Extract the (x, y) coordinate from the center of the cell holding the provided text.  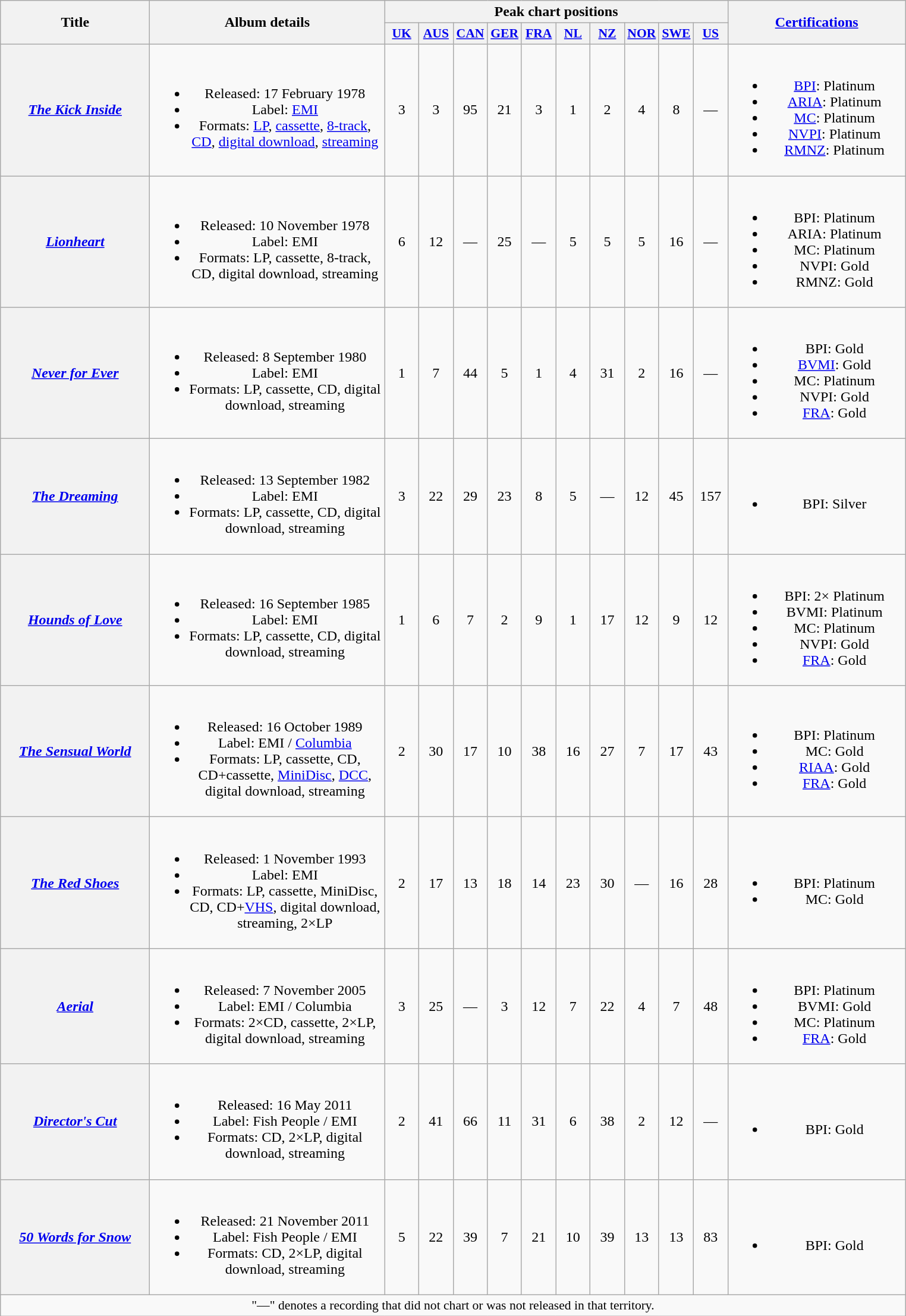
BPI: PlatinumARIA: PlatinumMC: PlatinumNVPI: PlatinumRMNZ: Platinum (817, 109)
14 (539, 882)
Hounds of Love (75, 620)
Released: 1 November 1993Label: EMIFormats: LP, cassette, MiniDisc, CD, CD+VHS, digital download, streaming, 2×LP (268, 882)
41 (436, 1122)
AUS (436, 34)
157 (711, 497)
Released: 21 November 2011Label: Fish People / EMIFormats: CD, 2×LP, digital download, streaming (268, 1237)
Released: 16 September 1985Label: EMIFormats: LP, cassette, CD, digital download, streaming (268, 620)
BPI: PlatinumMC: GoldRIAA: GoldFRA: Gold (817, 752)
"—" denotes a recording that did not chart or was not released in that territory. (453, 1305)
The Red Shoes (75, 882)
27 (608, 752)
29 (470, 497)
SWE (676, 34)
95 (470, 109)
44 (470, 373)
GER (505, 34)
BPI: Silver (817, 497)
11 (505, 1122)
BPI: GoldBVMI: GoldMC: PlatinumNVPI: GoldFRA: Gold (817, 373)
45 (676, 497)
Released: 7 November 2005Label: EMI / Columbia Formats: 2×CD, cassette, 2×LP, digital download, streaming (268, 1006)
FRA (539, 34)
Director's Cut (75, 1122)
Released: 13 September 1982Label: EMIFormats: LP, cassette, CD, digital download, streaming (268, 497)
US (711, 34)
BPI: PlatinumARIA: PlatinumMC: PlatinumNVPI: GoldRMNZ: Gold (817, 241)
Peak chart positions (556, 12)
Certifications (817, 23)
The Dreaming (75, 497)
Released: 16 May 2011Label: Fish People / EMIFormats: CD, 2×LP, digital download, streaming (268, 1122)
Album details (268, 23)
18 (505, 882)
Lionheart (75, 241)
BPI: PlatinumMC: Gold (817, 882)
The Kick Inside (75, 109)
NL (573, 34)
BPI: PlatinumBVMI: GoldMC: PlatinumFRA: Gold (817, 1006)
Never for Ever (75, 373)
48 (711, 1006)
UK (402, 34)
83 (711, 1237)
NZ (608, 34)
43 (711, 752)
50 Words for Snow (75, 1237)
Title (75, 23)
Released: 8 September 1980Label: EMIFormats: LP, cassette, CD, digital download, streaming (268, 373)
Released: 10 November 1978Label: EMIFormats: LP, cassette, 8-track, CD, digital download, streaming (268, 241)
Released: 16 October 1989Label: EMI / Columbia Formats: LP, cassette, CD, CD+cassette, MiniDisc, DCC, digital download, streaming (268, 752)
66 (470, 1122)
CAN (470, 34)
28 (711, 882)
The Sensual World (75, 752)
NOR (641, 34)
Released: 17 February 1978Label: EMIFormats: LP, cassette, 8-track, CD, digital download, streaming (268, 109)
Aerial (75, 1006)
BPI: 2× PlatinumBVMI: PlatinumMC: PlatinumNVPI: GoldFRA: Gold (817, 620)
